Detect which cell encompasses the target text, then output its [x, y] center coordinate. 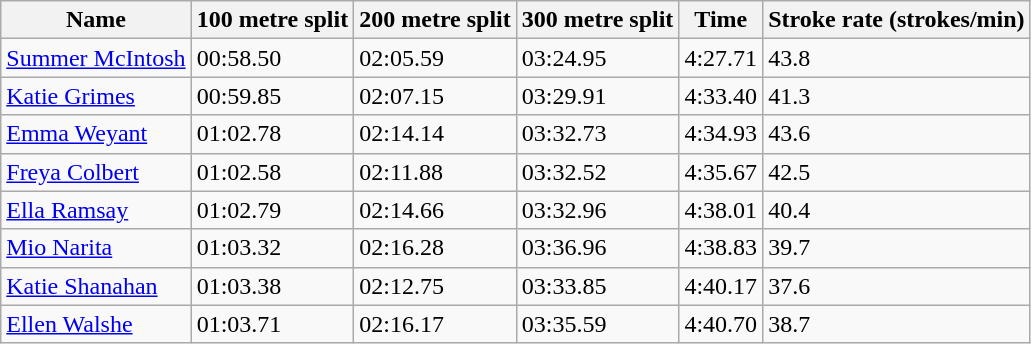
Katie Shanahan [96, 286]
43.6 [896, 134]
00:59.85 [272, 96]
03:33.85 [598, 286]
39.7 [896, 248]
03:32.96 [598, 210]
4:38.01 [721, 210]
43.8 [896, 58]
200 metre split [436, 20]
100 metre split [272, 20]
01:02.78 [272, 134]
01:03.71 [272, 324]
Emma Weyant [96, 134]
02:16.17 [436, 324]
Stroke rate (strokes/min) [896, 20]
03:36.96 [598, 248]
38.7 [896, 324]
02:05.59 [436, 58]
02:14.66 [436, 210]
03:29.91 [598, 96]
02:14.14 [436, 134]
01:02.58 [272, 172]
4:40.17 [721, 286]
40.4 [896, 210]
4:34.93 [721, 134]
02:16.28 [436, 248]
4:35.67 [721, 172]
Time [721, 20]
Ella Ramsay [96, 210]
03:35.59 [598, 324]
01:03.38 [272, 286]
03:32.73 [598, 134]
03:24.95 [598, 58]
00:58.50 [272, 58]
01:02.79 [272, 210]
02:12.75 [436, 286]
Name [96, 20]
02:11.88 [436, 172]
Katie Grimes [96, 96]
300 metre split [598, 20]
01:03.32 [272, 248]
4:38.83 [721, 248]
4:40.70 [721, 324]
Ellen Walshe [96, 324]
03:32.52 [598, 172]
41.3 [896, 96]
Freya Colbert [96, 172]
4:27.71 [721, 58]
37.6 [896, 286]
Summer McIntosh [96, 58]
Mio Narita [96, 248]
4:33.40 [721, 96]
02:07.15 [436, 96]
42.5 [896, 172]
